From the cell containing the given text, extract its center point as [X, Y] coordinate. 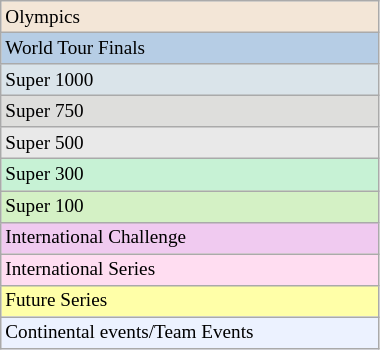
Super 750 [190, 111]
Super 300 [190, 175]
Olympics [190, 17]
Continental events/Team Events [190, 333]
Future Series [190, 301]
World Tour Finals [190, 48]
Super 500 [190, 143]
International Challenge [190, 238]
International Series [190, 270]
Super 100 [190, 206]
Super 1000 [190, 80]
